Pinpoint the cell where the given text exists, returning its [x, y] midpoint coordinate. 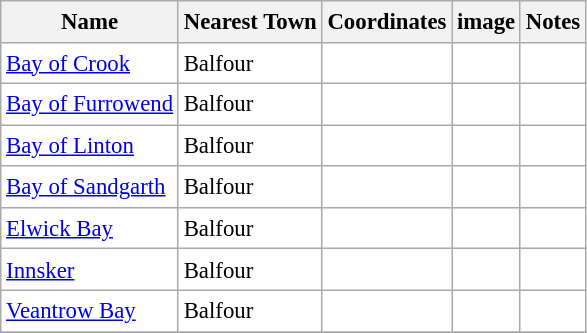
Notes [552, 22]
Elwick Bay [90, 228]
Innsker [90, 270]
Nearest Town [250, 22]
Bay of Sandgarth [90, 186]
Coordinates [387, 22]
Name [90, 22]
Veantrow Bay [90, 312]
image [486, 22]
Bay of Linton [90, 146]
Bay of Crook [90, 62]
Bay of Furrowend [90, 104]
